Determine the (X, Y) coordinate at the center of the cell enclosing the given text.  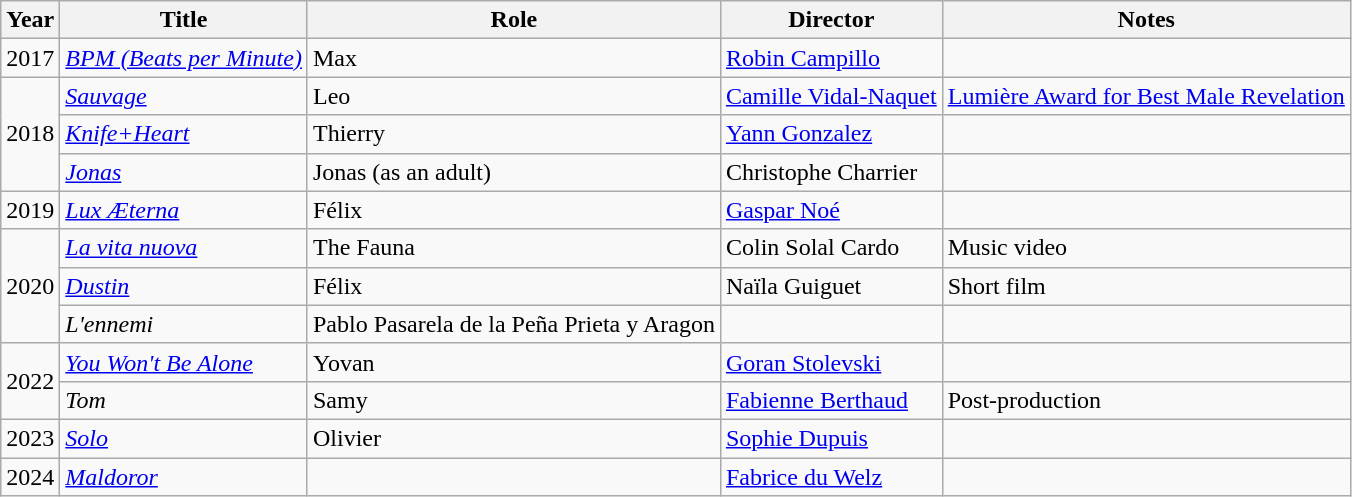
Maldoror (184, 477)
Goran Stolevski (831, 362)
2019 (30, 210)
Knife+Heart (184, 134)
2022 (30, 381)
2020 (30, 286)
Pablo Pasarela de la Peña Prieta y Aragon (514, 324)
Role (514, 20)
Solo (184, 438)
Title (184, 20)
Yann Gonzalez (831, 134)
Notes (1146, 20)
Fabienne Berthaud (831, 400)
Music video (1146, 248)
Post-production (1146, 400)
Jonas (as an adult) (514, 172)
Leo (514, 96)
Fabrice du Welz (831, 477)
Olivier (514, 438)
Yovan (514, 362)
Colin Solal Cardo (831, 248)
Thierry (514, 134)
Short film (1146, 286)
Christophe Charrier (831, 172)
Sauvage (184, 96)
Director (831, 20)
Robin Campillo (831, 58)
The Fauna (514, 248)
L'ennemi (184, 324)
2018 (30, 134)
You Won't Be Alone (184, 362)
2023 (30, 438)
Lux Æterna (184, 210)
Sophie Dupuis (831, 438)
BPM (Beats per Minute) (184, 58)
Samy (514, 400)
Camille Vidal-Naquet (831, 96)
Lumière Award for Best Male Revelation (1146, 96)
2017 (30, 58)
Year (30, 20)
La vita nuova (184, 248)
Max (514, 58)
Naïla Guiguet (831, 286)
Jonas (184, 172)
2024 (30, 477)
Dustin (184, 286)
Tom (184, 400)
Gaspar Noé (831, 210)
